Identify which cell holds the provided text, then report its [X, Y] central coordinate. 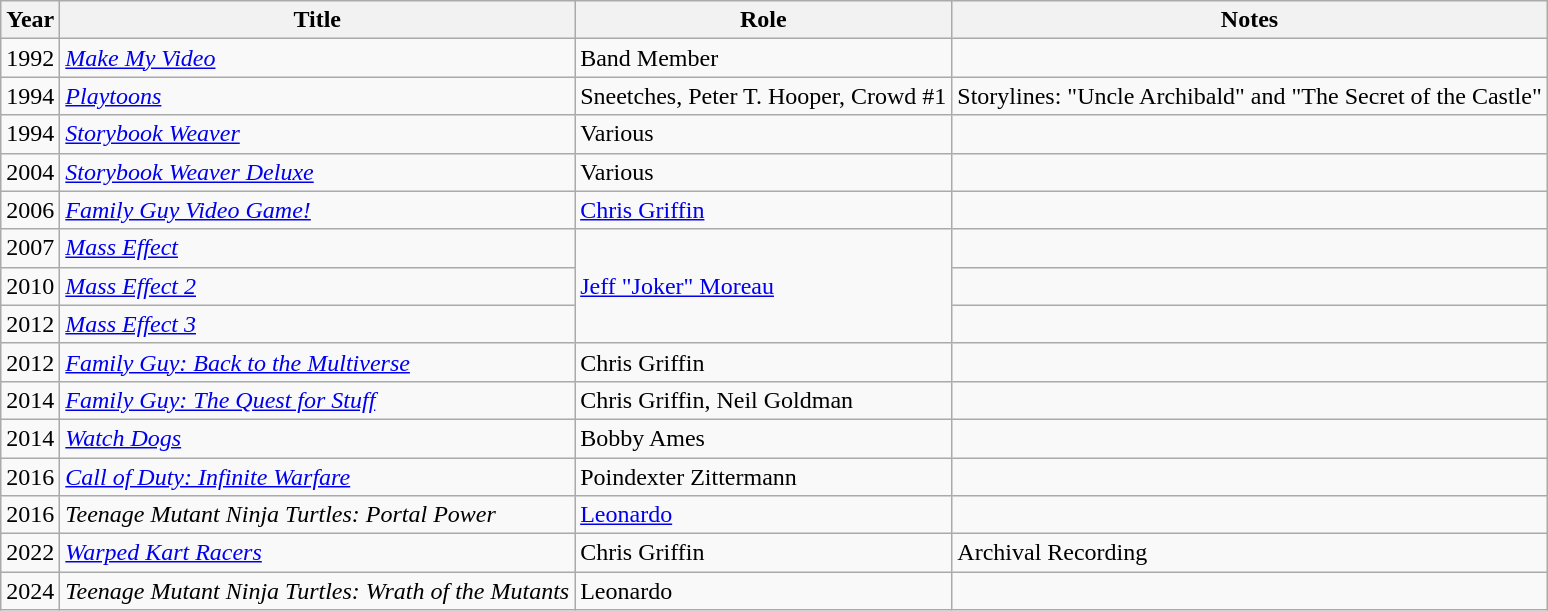
2006 [30, 210]
2010 [30, 286]
Jeff "Joker" Moreau [764, 286]
Call of Duty: Infinite Warfare [318, 477]
Warped Kart Racers [318, 553]
Teenage Mutant Ninja Turtles: Portal Power [318, 515]
Family Guy: Back to the Multiverse [318, 362]
1992 [30, 58]
Storylines: "Uncle Archibald" and "The Secret of the Castle" [1250, 96]
Band Member [764, 58]
2004 [30, 172]
Mass Effect 3 [318, 324]
2022 [30, 553]
Archival Recording [1250, 553]
Make My Video [318, 58]
Playtoons [318, 96]
Family Guy: The Quest for Stuff [318, 400]
Role [764, 20]
Sneetches, Peter T. Hooper, Crowd #1 [764, 96]
Teenage Mutant Ninja Turtles: Wrath of the Mutants [318, 591]
Storybook Weaver Deluxe [318, 172]
Mass Effect 2 [318, 286]
Poindexter Zittermann [764, 477]
Mass Effect [318, 248]
Family Guy Video Game! [318, 210]
Notes [1250, 20]
Chris Griffin, Neil Goldman [764, 400]
Storybook Weaver [318, 134]
Watch Dogs [318, 438]
2024 [30, 591]
2007 [30, 248]
Year [30, 20]
Bobby Ames [764, 438]
Title [318, 20]
